Detect which cell encompasses the target text, then output its (X, Y) center coordinate. 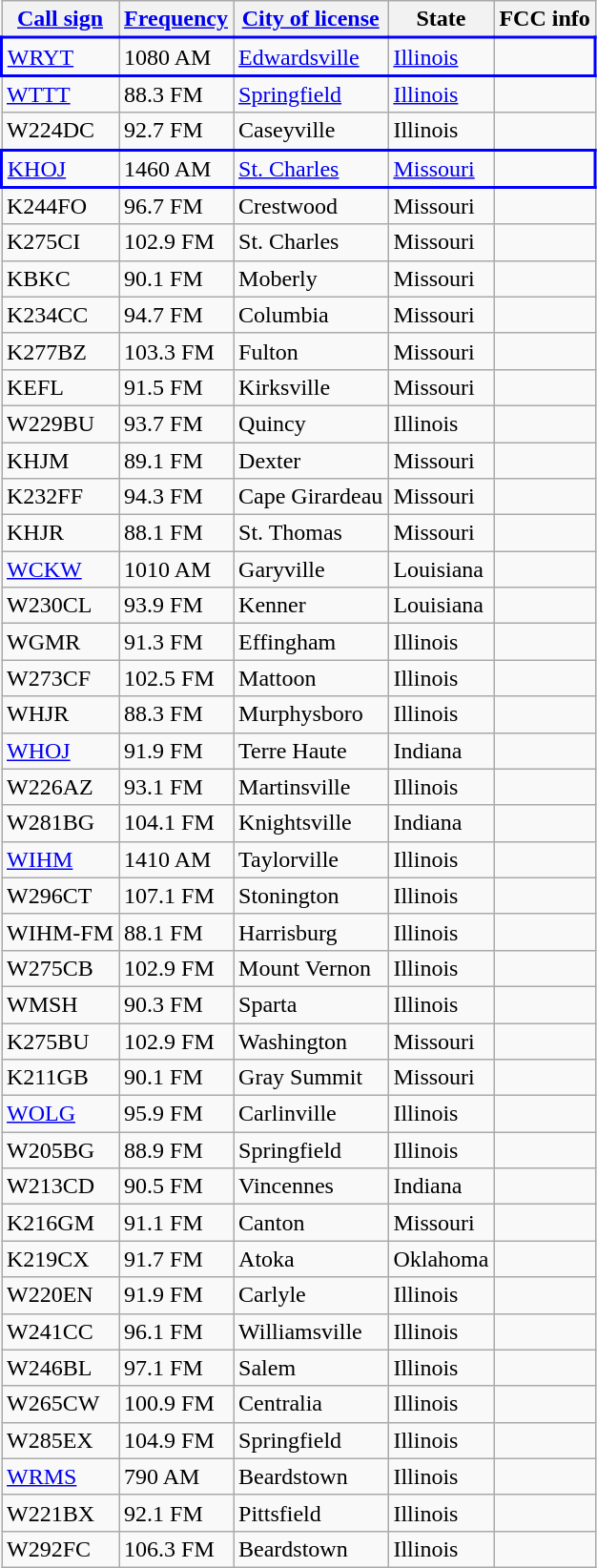
Effingham (311, 642)
Washington (311, 1041)
W246BL (61, 1368)
100.9 FM (176, 1404)
Columbia (311, 315)
95.9 FM (176, 1114)
W296CT (61, 896)
WRMS (61, 1476)
104.1 FM (176, 823)
Harrisburg (311, 932)
88.9 FM (176, 1150)
91.1 FM (176, 1223)
WHOJ (61, 751)
K275CI (61, 242)
Quincy (311, 423)
102.5 FM (176, 678)
94.7 FM (176, 315)
Gray Summit (311, 1078)
W285EX (61, 1440)
91.3 FM (176, 642)
Edwardsville (311, 57)
St. Thomas (311, 533)
Centralia (311, 1404)
Taylorville (311, 859)
KEFL (61, 387)
Fulton (311, 351)
WIHM (61, 859)
93.7 FM (176, 423)
Terre Haute (311, 751)
K234CC (61, 315)
94.3 FM (176, 497)
W273CF (61, 678)
WCKW (61, 569)
90.5 FM (176, 1186)
Garyville (311, 569)
W213CD (61, 1186)
1080 AM (176, 57)
K244FO (61, 206)
91.7 FM (176, 1259)
Stonington (311, 896)
WGMR (61, 642)
W205BG (61, 1150)
W221BX (61, 1513)
96.1 FM (176, 1331)
W224DC (61, 132)
Carlinville (311, 1114)
Mattoon (311, 678)
K275BU (61, 1041)
W292FC (61, 1549)
104.9 FM (176, 1440)
W230CL (61, 606)
Frequency (176, 19)
WRYT (61, 57)
790 AM (176, 1476)
K216GM (61, 1223)
Martinsville (311, 787)
WOLG (61, 1114)
Kirksville (311, 387)
93.9 FM (176, 606)
KHOJ (61, 169)
W226AZ (61, 787)
Sparta (311, 1004)
W220EN (61, 1295)
Canton (311, 1223)
96.7 FM (176, 206)
WHJR (61, 714)
Carlyle (311, 1295)
92.7 FM (176, 132)
WTTT (61, 93)
91.5 FM (176, 387)
Atoka (311, 1259)
92.1 FM (176, 1513)
Crestwood (311, 206)
Kenner (311, 606)
106.3 FM (176, 1549)
Vincennes (311, 1186)
Caseyville (311, 132)
93.1 FM (176, 787)
89.1 FM (176, 461)
K219CX (61, 1259)
WIHM-FM (61, 932)
107.1 FM (176, 896)
Mount Vernon (311, 968)
Pittsfield (311, 1513)
Williamsville (311, 1331)
K211GB (61, 1078)
90.3 FM (176, 1004)
KHJM (61, 461)
97.1 FM (176, 1368)
Knightsville (311, 823)
1010 AM (176, 569)
W281BG (61, 823)
K277BZ (61, 351)
Cape Girardeau (311, 497)
Moberly (311, 279)
W229BU (61, 423)
K232FF (61, 497)
City of license (311, 19)
Murphysboro (311, 714)
1460 AM (176, 169)
Call sign (61, 19)
Dexter (311, 461)
103.3 FM (176, 351)
W241CC (61, 1331)
KHJR (61, 533)
W275CB (61, 968)
1410 AM (176, 859)
Salem (311, 1368)
KBKC (61, 279)
State (441, 19)
Oklahoma (441, 1259)
WMSH (61, 1004)
W265CW (61, 1404)
FCC info (545, 19)
